Capture the cell that displays the provided text and extract its [X, Y] central coordinate. 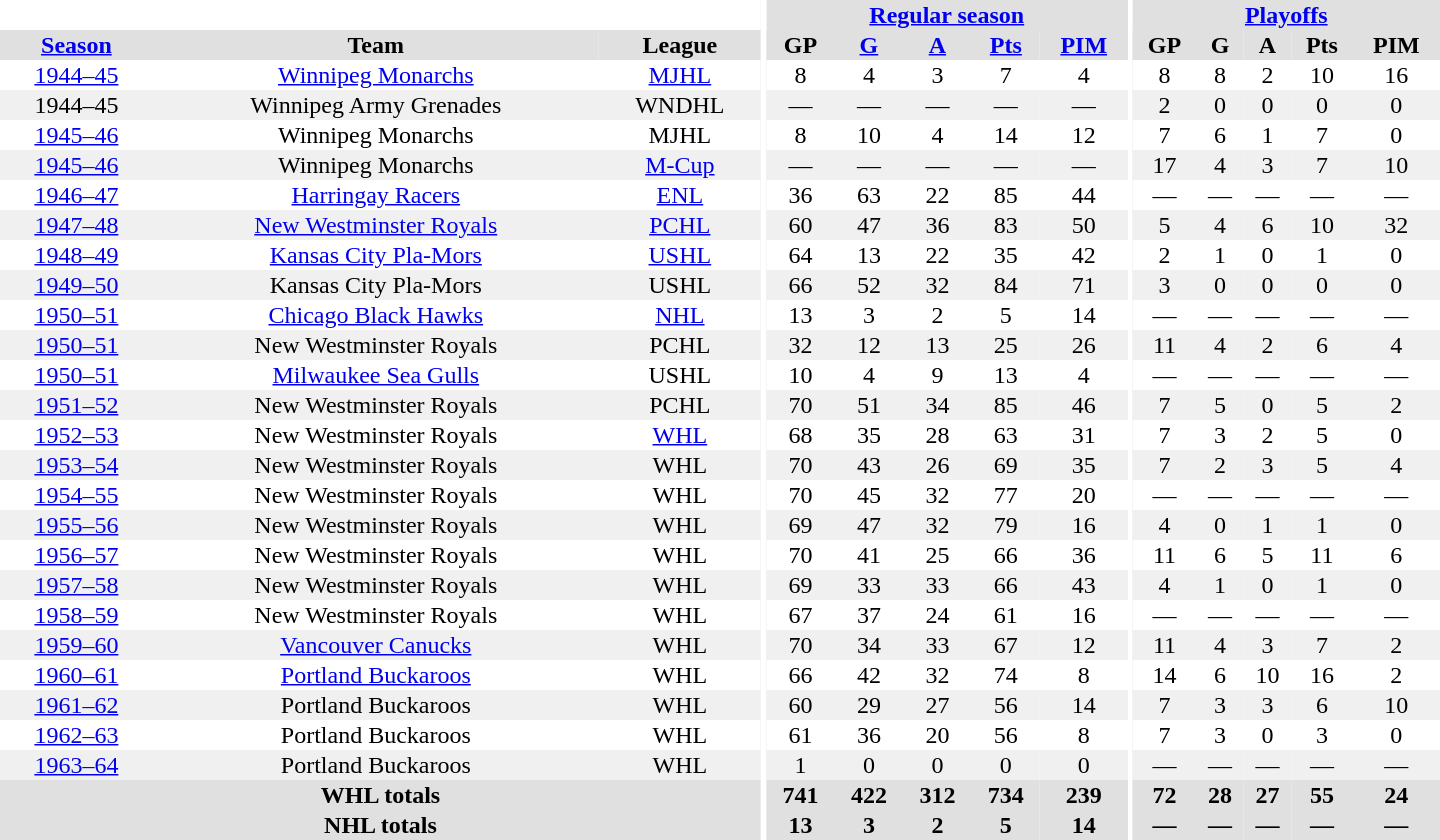
83 [1006, 225]
1962–63 [76, 735]
Team [376, 45]
422 [869, 795]
50 [1084, 225]
1948–49 [76, 255]
1958–59 [76, 615]
1956–57 [76, 555]
55 [1322, 795]
1949–50 [76, 285]
1955–56 [76, 525]
79 [1006, 525]
41 [869, 555]
NHL [680, 315]
37 [869, 615]
Season [76, 45]
31 [1084, 435]
51 [869, 405]
77 [1006, 495]
NHL totals [380, 825]
1961–62 [76, 705]
312 [937, 795]
ENL [680, 195]
1947–48 [76, 225]
WNDHL [680, 105]
1953–54 [76, 465]
1946–47 [76, 195]
WHL totals [380, 795]
17 [1165, 165]
9 [937, 375]
741 [800, 795]
1952–53 [76, 435]
1954–55 [76, 495]
52 [869, 285]
72 [1165, 795]
Vancouver Canucks [376, 645]
74 [1006, 675]
29 [869, 705]
239 [1084, 795]
M-Cup [680, 165]
71 [1084, 285]
84 [1006, 285]
Playoffs [1286, 15]
Winnipeg Army Grenades [376, 105]
Regular season [946, 15]
64 [800, 255]
44 [1084, 195]
Harringay Racers [376, 195]
46 [1084, 405]
68 [800, 435]
1951–52 [76, 405]
1957–58 [76, 585]
1959–60 [76, 645]
Milwaukee Sea Gulls [376, 375]
1963–64 [76, 765]
45 [869, 495]
League [680, 45]
734 [1006, 795]
1960–61 [76, 675]
Chicago Black Hawks [376, 315]
